Find where the given text appears and provide that cell's center as (x, y) coordinate. 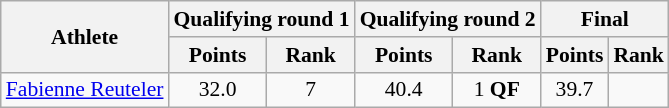
39.7 (575, 90)
1 QF (497, 90)
40.4 (404, 90)
Qualifying round 2 (448, 19)
Final (605, 19)
7 (311, 90)
Qualifying round 1 (262, 19)
Fabienne Reuteler (85, 90)
Athlete (85, 36)
32.0 (218, 90)
